From the cell containing the given text, extract its center point as (X, Y) coordinate. 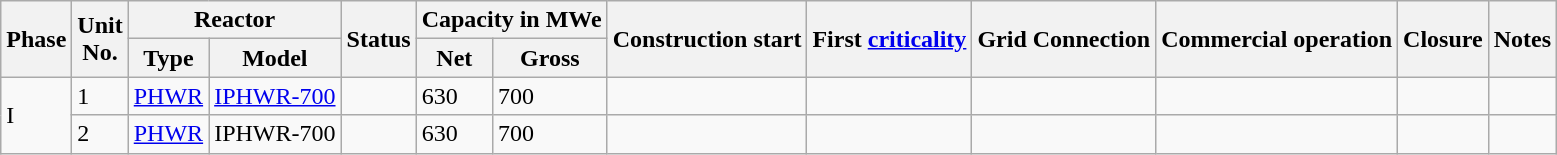
Closure (1444, 39)
Commercial operation (1277, 39)
Reactor (234, 20)
I (36, 115)
Status (378, 39)
Phase (36, 39)
Construction start (707, 39)
1 (100, 96)
2 (100, 134)
Type (168, 58)
Grid Connection (1064, 39)
Net (454, 58)
First criticality (890, 39)
Gross (550, 58)
UnitNo. (100, 39)
Notes (1522, 39)
Capacity in MWe (512, 20)
Model (275, 58)
